From the cell containing the given text, extract its center point as (x, y) coordinate. 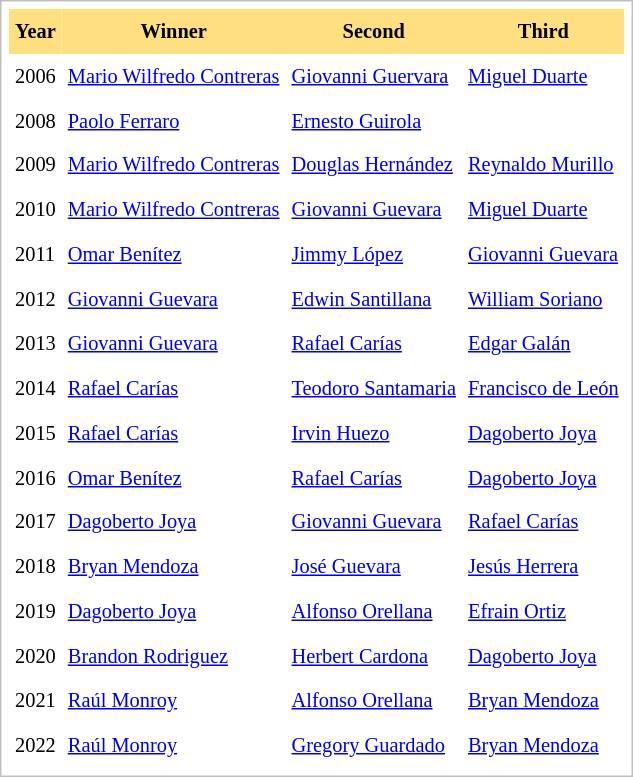
Douglas Hernández (374, 166)
2006 (36, 76)
Gregory Guardado (374, 746)
2017 (36, 522)
2010 (36, 210)
2020 (36, 656)
Giovanni Guervara (374, 76)
Jesús Herrera (544, 566)
Brandon Rodriguez (174, 656)
Francisco de León (544, 388)
Irvin Huezo (374, 434)
Edgar Galán (544, 344)
2021 (36, 700)
2016 (36, 478)
Year (36, 32)
2012 (36, 300)
Herbert Cardona (374, 656)
2008 (36, 120)
Reynaldo Murillo (544, 166)
Paolo Ferraro (174, 120)
Efrain Ortiz (544, 612)
Winner (174, 32)
Jimmy López (374, 254)
José Guevara (374, 566)
2011 (36, 254)
2015 (36, 434)
2014 (36, 388)
Third (544, 32)
2018 (36, 566)
Edwin Santillana (374, 300)
2022 (36, 746)
2019 (36, 612)
Teodoro Santamaria (374, 388)
Ernesto Guirola (374, 120)
Second (374, 32)
2009 (36, 166)
2013 (36, 344)
William Soriano (544, 300)
